Return the [x, y] coordinate for the center point of the cell that contains the specified text.  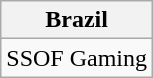
Brazil [77, 20]
SSOF Gaming [77, 58]
